Search for the cell housing the specified text and yield its [X, Y] center coordinate. 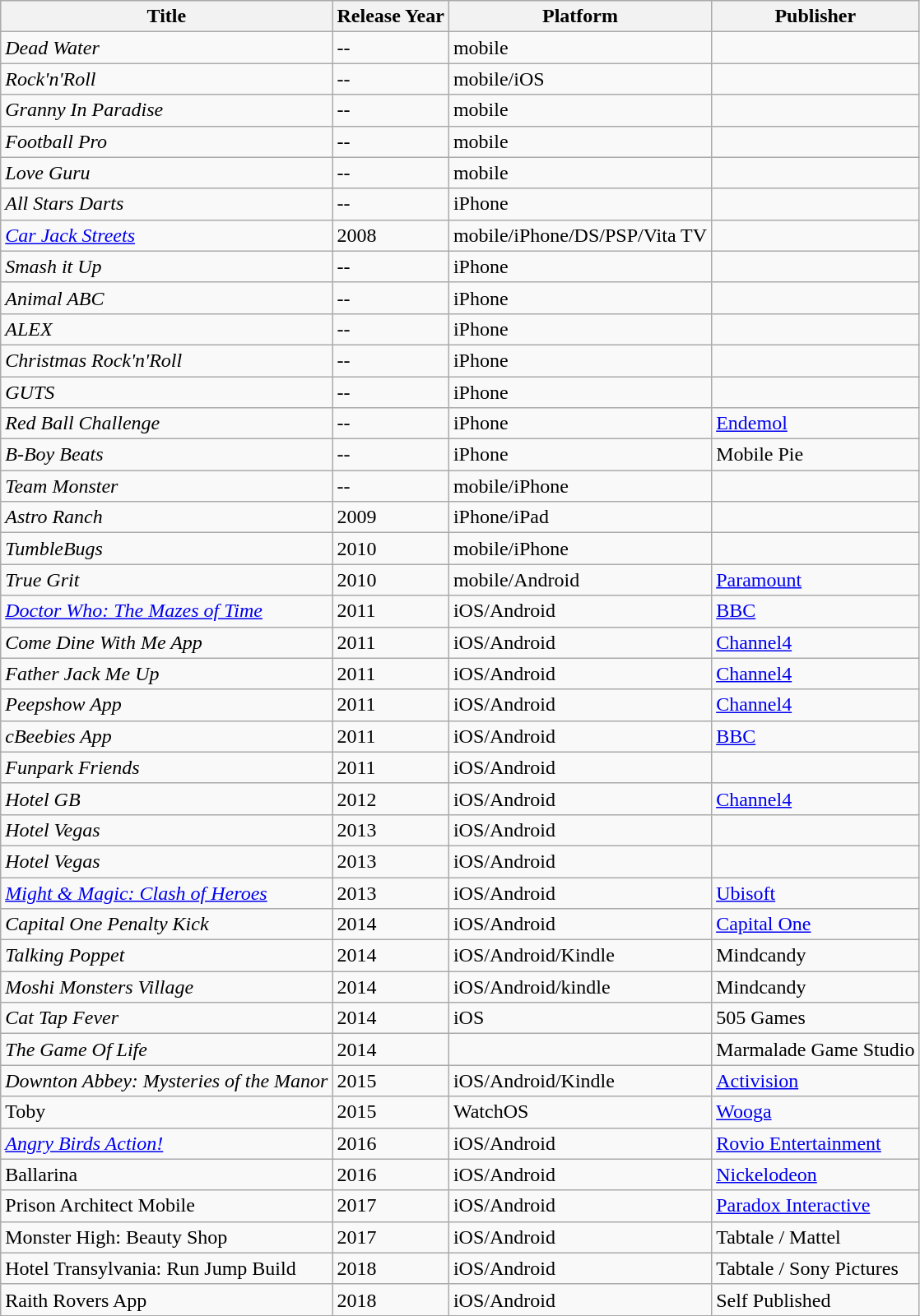
Doctor Who: The Mazes of Time [166, 611]
mobile/iPhone/DS/PSP/Vita TV [579, 235]
Ubisoft [815, 892]
Paramount [815, 580]
Marmalade Game Studio [815, 1050]
B-Boy Beats [166, 455]
Ballarina [166, 1175]
Funpark Friends [166, 767]
mobile/iOS [579, 79]
Publisher [815, 16]
Toby [166, 1112]
Prison Architect Mobile [166, 1206]
Love Guru [166, 173]
Smash it Up [166, 266]
iPhone/iPad [579, 517]
Capital One Penalty Kick [166, 924]
GUTS [166, 392]
mobile/Android [579, 580]
Self Published [815, 1300]
Animal ABC [166, 298]
Rock'n'Roll [166, 79]
Hotel Transylvania: Run Jump Build [166, 1268]
WatchOS [579, 1112]
True Grit [166, 580]
Hotel GB [166, 799]
2009 [390, 517]
Tabtale / Mattel [815, 1237]
Nickelodeon [815, 1175]
The Game Of Life [166, 1050]
Activision [815, 1081]
Capital One [815, 924]
Release Year [390, 16]
Title [166, 16]
Talking Poppet [166, 956]
Football Pro [166, 141]
cBeebies App [166, 736]
Cat Tap Fever [166, 1018]
Angry Birds Action! [166, 1143]
TumbleBugs [166, 549]
2012 [390, 799]
Moshi Monsters Village [166, 987]
Raith Rovers App [166, 1300]
Paradox Interactive [815, 1206]
Granny In Paradise [166, 110]
Come Dine With Me App [166, 642]
Tabtale / Sony Pictures [815, 1268]
iOS/Android/kindle [579, 987]
Astro Ranch [166, 517]
Platform [579, 16]
All Stars Darts [166, 204]
505 Games [815, 1018]
Christmas Rock'n'Roll [166, 360]
Team Monster [166, 486]
Car Jack Streets [166, 235]
Monster High: Beauty Shop [166, 1237]
Wooga [815, 1112]
Rovio Entertainment [815, 1143]
Peepshow App [166, 705]
Endemol [815, 424]
2008 [390, 235]
ALEX [166, 329]
Father Jack Me Up [166, 674]
Downton Abbey: Mysteries of the Manor [166, 1081]
Dead Water [166, 48]
iOS [579, 1018]
Mobile Pie [815, 455]
Red Ball Challenge [166, 424]
Might & Magic: Clash of Heroes [166, 892]
